Scan for the cell matching the given text and deliver its (X, Y) coordinate at center. 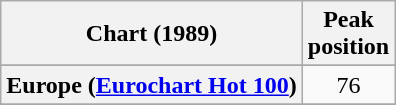
Chart (1989) (152, 34)
Peakposition (348, 34)
Europe (Eurochart Hot 100) (152, 85)
76 (348, 85)
